Provide the [x, y] coordinate of the cell's center where the given text is located.  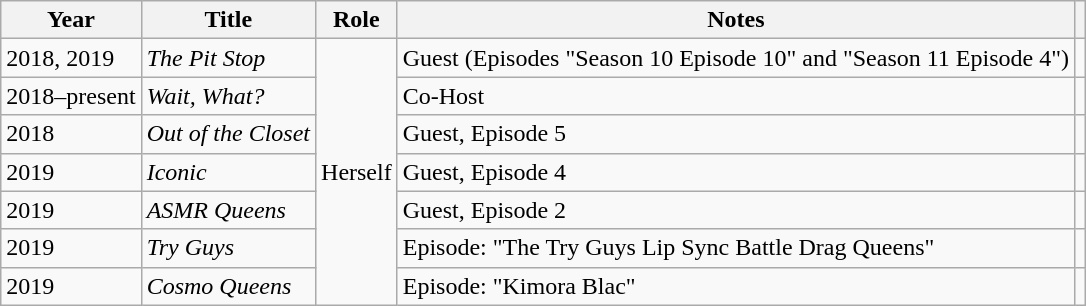
Title [228, 20]
Guest, Episode 2 [736, 210]
Guest (Episodes "Season 10 Episode 10" and "Season 11 Episode 4") [736, 58]
Guest, Episode 5 [736, 134]
Iconic [228, 172]
The Pit Stop [228, 58]
Co-Host [736, 96]
Role [357, 20]
Year [71, 20]
Guest, Episode 4 [736, 172]
2018 [71, 134]
2018–present [71, 96]
Cosmo Queens [228, 286]
Wait, What? [228, 96]
2018, 2019 [71, 58]
Out of the Closet [228, 134]
ASMR Queens [228, 210]
Herself [357, 172]
Episode: "The Try Guys Lip Sync Battle Drag Queens" [736, 248]
Episode: "Kimora Blac" [736, 286]
Try Guys [228, 248]
Notes [736, 20]
